From the cell containing the given text, extract its center point as [x, y] coordinate. 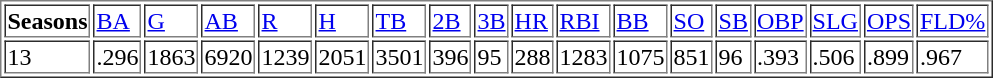
3B [492, 20]
RBI [584, 20]
H [343, 20]
851 [692, 56]
.506 [836, 56]
2B [451, 20]
Seasons [47, 20]
1075 [641, 56]
SLG [836, 20]
.899 [889, 56]
HR [533, 20]
96 [734, 56]
288 [533, 56]
1283 [584, 56]
.393 [780, 56]
AB [229, 20]
95 [492, 56]
G [172, 20]
396 [451, 56]
TB [400, 20]
1239 [286, 56]
R [286, 20]
FLD% [952, 20]
.967 [952, 56]
1863 [172, 56]
OBP [780, 20]
SO [692, 20]
BA [118, 20]
3501 [400, 56]
6920 [229, 56]
BB [641, 20]
.296 [118, 56]
13 [47, 56]
2051 [343, 56]
SB [734, 20]
OPS [889, 20]
